Return the (x, y) coordinate for the center point of the cell that contains the specified text.  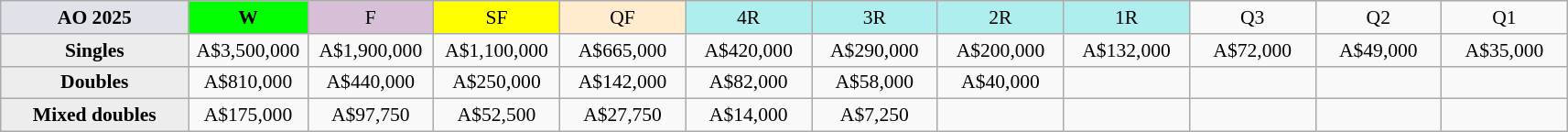
A$175,000 (248, 115)
A$1,900,000 (371, 50)
2R (1000, 17)
1R (1127, 17)
A$27,750 (622, 115)
4R (749, 17)
AO 2025 (95, 17)
A$132,000 (1127, 50)
Doubles (95, 82)
A$49,000 (1379, 50)
A$52,500 (497, 115)
A$1,100,000 (497, 50)
Singles (95, 50)
Q2 (1379, 17)
W (248, 17)
Mixed doubles (95, 115)
A$14,000 (749, 115)
A$35,000 (1505, 50)
QF (622, 17)
A$440,000 (371, 82)
A$142,000 (622, 82)
A$420,000 (749, 50)
A$810,000 (248, 82)
A$72,000 (1252, 50)
A$82,000 (749, 82)
A$3,500,000 (248, 50)
SF (497, 17)
Q1 (1505, 17)
3R (874, 17)
A$290,000 (874, 50)
A$7,250 (874, 115)
F (371, 17)
A$665,000 (622, 50)
A$58,000 (874, 82)
Q3 (1252, 17)
A$250,000 (497, 82)
A$40,000 (1000, 82)
A$200,000 (1000, 50)
A$97,750 (371, 115)
